Scan for the cell matching the given text and deliver its (x, y) coordinate at center. 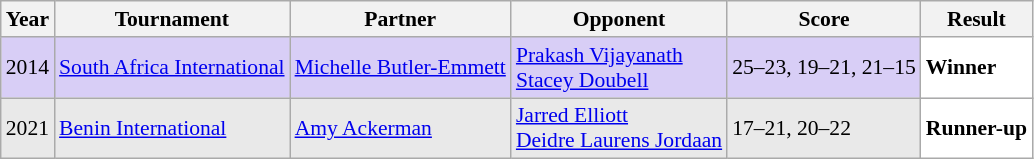
2021 (28, 128)
Tournament (172, 19)
Score (824, 19)
Runner-up (976, 128)
Result (976, 19)
South Africa International (172, 68)
Prakash Vijayanath Stacey Doubell (619, 68)
Winner (976, 68)
Amy Ackerman (400, 128)
Benin International (172, 128)
17–21, 20–22 (824, 128)
Jarred Elliott Deidre Laurens Jordaan (619, 128)
Year (28, 19)
Michelle Butler-Emmett (400, 68)
25–23, 19–21, 21–15 (824, 68)
Partner (400, 19)
Opponent (619, 19)
2014 (28, 68)
